Provide the (x, y) coordinate of the cell's center where the given text is located.  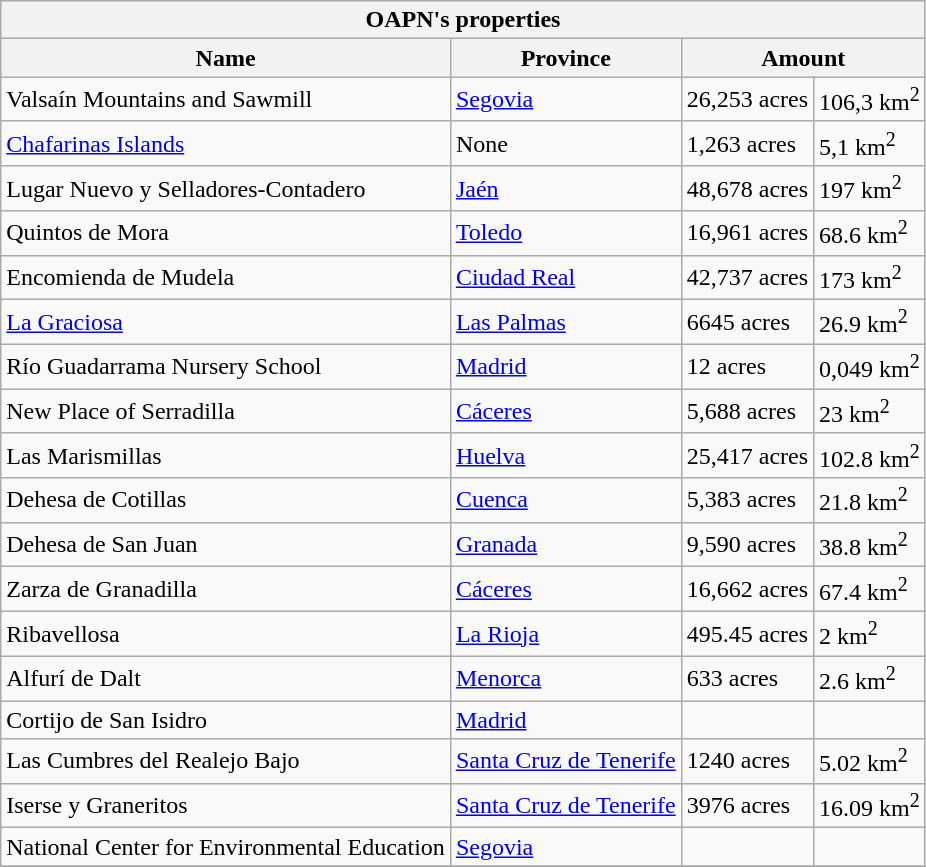
National Center for Environmental Education (226, 847)
Quintos de Mora (226, 234)
5,383 acres (747, 500)
Valsaín Mountains and Sawmill (226, 100)
16,662 acres (747, 590)
New Place of Serradilla (226, 412)
Dehesa de San Juan (226, 544)
Cortijo de San Isidro (226, 720)
Granada (566, 544)
2 km2 (870, 634)
Las Palmas (566, 322)
None (566, 144)
16,961 acres (747, 234)
48,678 acres (747, 188)
1,263 acres (747, 144)
La Graciosa (226, 322)
Alfurí de Dalt (226, 678)
9,590 acres (747, 544)
495.45 acres (747, 634)
38.8 km2 (870, 544)
Menorca (566, 678)
Las Cumbres del Realejo Bajo (226, 762)
Toledo (566, 234)
106,3 km2 (870, 100)
12 acres (747, 366)
Río Guadarrama Nursery School (226, 366)
Province (566, 58)
23 km2 (870, 412)
102.8 km2 (870, 456)
0,049 km2 (870, 366)
2.6 km2 (870, 678)
Zarza de Granadilla (226, 590)
Encomienda de Mudela (226, 278)
OAPN's properties (464, 20)
Iserse y Graneritos (226, 806)
5,688 acres (747, 412)
Huelva (566, 456)
La Rioja (566, 634)
5.02 km2 (870, 762)
Jaén (566, 188)
Amount (803, 58)
Ribavellosa (226, 634)
68.6 km2 (870, 234)
16.09 km2 (870, 806)
Ciudad Real (566, 278)
26.9 km2 (870, 322)
173 km2 (870, 278)
1240 acres (747, 762)
5,1 km2 (870, 144)
Cuenca (566, 500)
26,253 acres (747, 100)
6645 acres (747, 322)
Dehesa de Cotillas (226, 500)
21.8 km2 (870, 500)
42,737 acres (747, 278)
67.4 km2 (870, 590)
3976 acres (747, 806)
197 km2 (870, 188)
Lugar Nuevo y Selladores-Contadero (226, 188)
25,417 acres (747, 456)
Las Marismillas (226, 456)
Chafarinas Islands (226, 144)
Name (226, 58)
633 acres (747, 678)
